Extract the (X, Y) coordinate from the center of the cell holding the provided text.  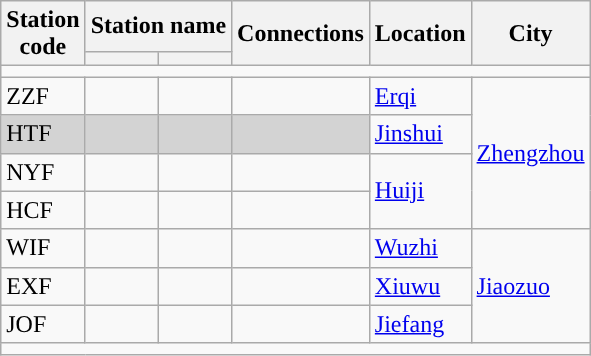
Zhengzhou (530, 153)
Wuzhi (420, 248)
Jinshui (420, 134)
JOF (43, 324)
Huiji (420, 191)
HCF (43, 210)
NYF (43, 172)
Station name (158, 26)
ZZF (43, 96)
EXF (43, 286)
Jiefang (420, 324)
Jiaozuo (530, 286)
HTF (43, 134)
City (530, 34)
Erqi (420, 96)
Stationcode (43, 34)
Connections (301, 34)
WIF (43, 248)
Xiuwu (420, 286)
Location (420, 34)
